Identify which cell holds the provided text, then report its [x, y] central coordinate. 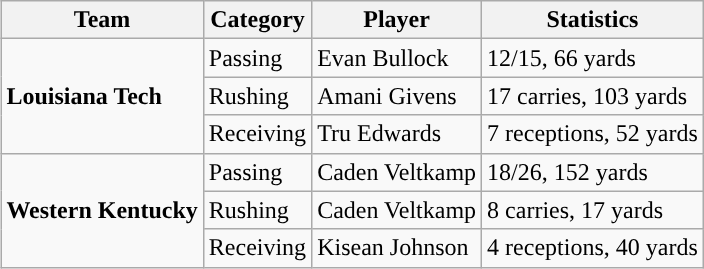
Player [397, 20]
17 carries, 103 yards [593, 96]
Tru Edwards [397, 134]
Evan Bullock [397, 58]
18/26, 152 yards [593, 172]
12/15, 66 yards [593, 58]
Western Kentucky [102, 210]
Kisean Johnson [397, 248]
Statistics [593, 20]
Louisiana Tech [102, 96]
7 receptions, 52 yards [593, 134]
Amani Givens [397, 96]
8 carries, 17 yards [593, 210]
Category [257, 20]
4 receptions, 40 yards [593, 248]
Team [102, 20]
